Scan for the cell matching the given text and deliver its (X, Y) coordinate at center. 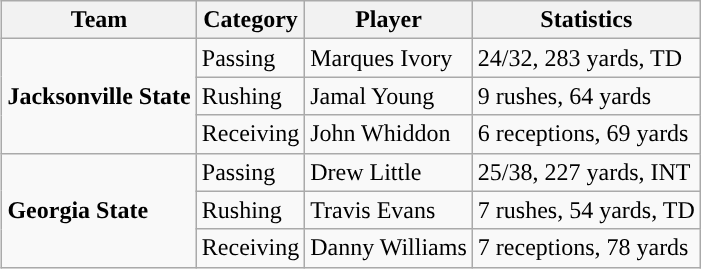
Marques Ivory (389, 58)
Player (389, 20)
24/32, 283 yards, TD (586, 58)
Jamal Young (389, 96)
Category (250, 20)
7 rushes, 54 yards, TD (586, 210)
9 rushes, 64 yards (586, 96)
Drew Little (389, 172)
6 receptions, 69 yards (586, 134)
7 receptions, 78 yards (586, 248)
Danny Williams (389, 248)
Jacksonville State (99, 96)
Travis Evans (389, 210)
Team (99, 20)
25/38, 227 yards, INT (586, 172)
John Whiddon (389, 134)
Statistics (586, 20)
Georgia State (99, 210)
